Capture the cell that displays the provided text and extract its (x, y) central coordinate. 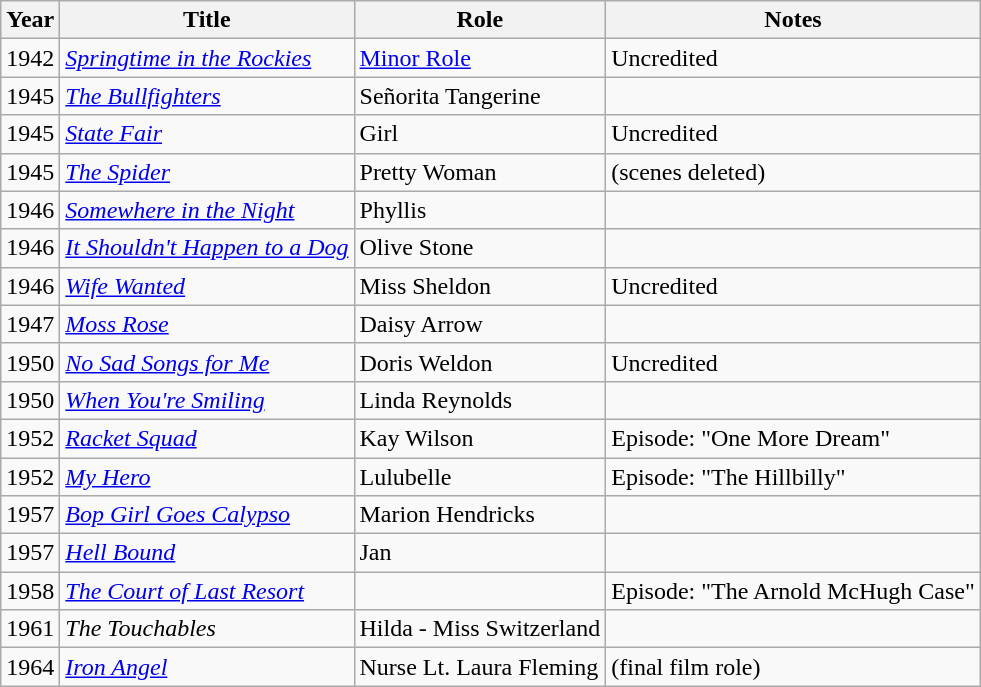
Phyllis (480, 210)
Jan (480, 553)
Springtime in the Rockies (207, 58)
1947 (30, 324)
Hell Bound (207, 553)
Doris Weldon (480, 362)
Bop Girl Goes Calypso (207, 515)
No Sad Songs for Me (207, 362)
Señorita Tangerine (480, 96)
1961 (30, 629)
Role (480, 20)
(final film role) (794, 667)
Year (30, 20)
My Hero (207, 477)
Racket Squad (207, 438)
Moss Rose (207, 324)
Nurse Lt. Laura Fleming (480, 667)
Girl (480, 134)
1942 (30, 58)
Somewhere in the Night (207, 210)
The Court of Last Resort (207, 591)
Episode: "The Arnold McHugh Case" (794, 591)
Notes (794, 20)
Kay Wilson (480, 438)
Title (207, 20)
Olive Stone (480, 248)
Episode: "One More Dream" (794, 438)
Marion Hendricks (480, 515)
Miss Sheldon (480, 286)
Daisy Arrow (480, 324)
Hilda - Miss Switzerland (480, 629)
Iron Angel (207, 667)
The Bullfighters (207, 96)
(scenes deleted) (794, 172)
1958 (30, 591)
When You're Smiling (207, 400)
Wife Wanted (207, 286)
Linda Reynolds (480, 400)
Pretty Woman (480, 172)
The Spider (207, 172)
Episode: "The Hillbilly" (794, 477)
State Fair (207, 134)
1964 (30, 667)
It Shouldn't Happen to a Dog (207, 248)
The Touchables (207, 629)
Lulubelle (480, 477)
Minor Role (480, 58)
